Locate the cell with the specified text and output its [X, Y] center coordinate. 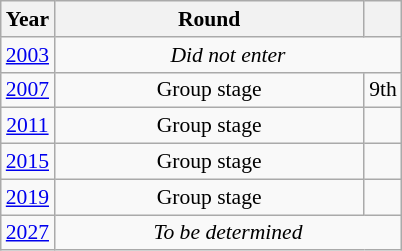
2015 [28, 162]
2019 [28, 197]
Did not enter [228, 55]
Round [209, 19]
2011 [28, 126]
2027 [28, 233]
To be determined [228, 233]
9th [383, 90]
Year [28, 19]
2003 [28, 55]
2007 [28, 90]
